Extract the [X, Y] coordinate from the center of the cell holding the provided text.  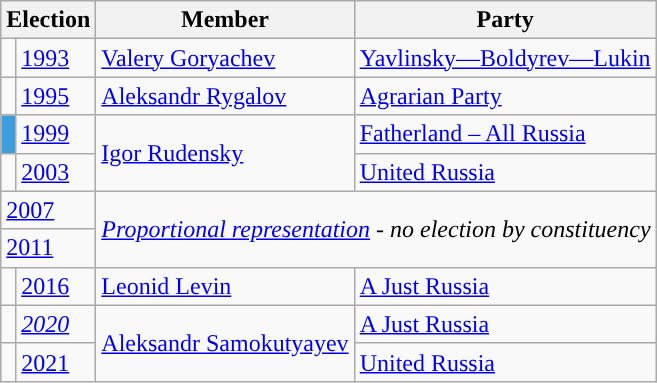
Election [48, 20]
Aleksandr Rygalov [225, 96]
1993 [56, 58]
1999 [56, 134]
1995 [56, 96]
2021 [56, 362]
2016 [56, 286]
Fatherland – All Russia [505, 134]
2020 [56, 324]
Proportional representation - no election by constituency [376, 229]
Yavlinsky—Boldyrev—Lukin [505, 58]
Aleksandr Samokutyayev [225, 343]
2011 [48, 248]
Igor Rudensky [225, 153]
Member [225, 20]
2007 [48, 210]
Valery Goryachev [225, 58]
Agrarian Party [505, 96]
Leonid Levin [225, 286]
2003 [56, 172]
Party [505, 20]
